Provide the [x, y] coordinate of the cell's center where the given text is located.  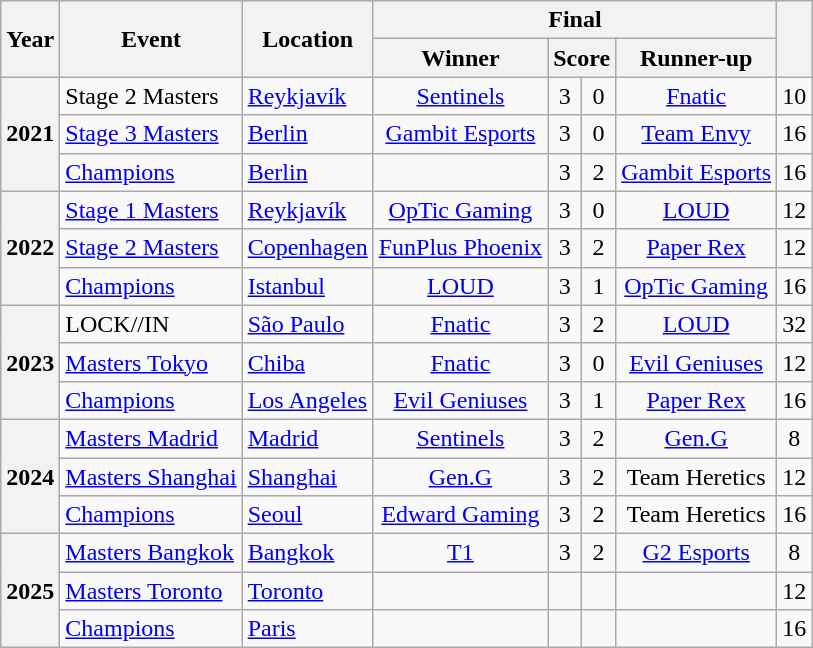
Location [308, 39]
Winner [460, 58]
Masters Shanghai [151, 477]
Masters Madrid [151, 438]
Stage 1 Masters [151, 210]
Madrid [308, 438]
G2 Esports [696, 553]
2024 [30, 476]
Shanghai [308, 477]
Runner-up [696, 58]
Masters Tokyo [151, 362]
32 [794, 324]
2025 [30, 591]
Team Envy [696, 134]
Year [30, 39]
Edward Gaming [460, 515]
Chiba [308, 362]
Toronto [308, 591]
Istanbul [308, 286]
2021 [30, 134]
10 [794, 96]
Event [151, 39]
Final [574, 20]
Paris [308, 629]
Copenhagen [308, 248]
São Paulo [308, 324]
2023 [30, 362]
Masters Bangkok [151, 553]
Masters Toronto [151, 591]
Los Angeles [308, 400]
T1 [460, 553]
2022 [30, 248]
Stage 3 Masters [151, 134]
Seoul [308, 515]
FunPlus Phoenix [460, 248]
LOCK//IN [151, 324]
Bangkok [308, 553]
Score [582, 58]
